Capture the cell that displays the provided text and extract its [x, y] central coordinate. 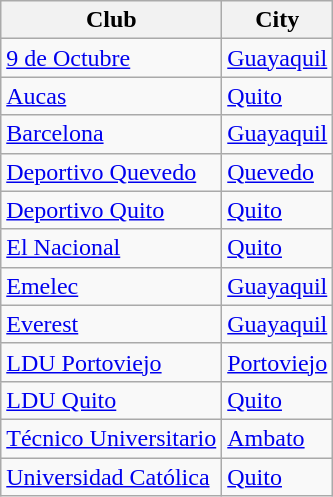
Emelec [112, 286]
Deportivo Quito [112, 210]
Portoviejo [278, 362]
Club [112, 20]
Universidad Católica [112, 477]
Deportivo Quevedo [112, 172]
LDU Portoviejo [112, 362]
Barcelona [112, 134]
Quevedo [278, 172]
El Nacional [112, 248]
Aucas [112, 96]
Ambato [278, 438]
LDU Quito [112, 400]
9 de Octubre [112, 58]
City [278, 20]
Everest [112, 324]
Técnico Universitario [112, 438]
